From the cell containing the given text, extract its center point as [X, Y] coordinate. 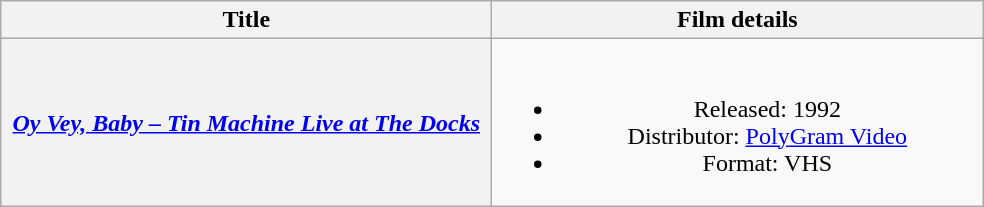
Title [246, 20]
Film details [738, 20]
Released: 1992Distributor: PolyGram VideoFormat: VHS [738, 122]
Oy Vey, Baby – Tin Machine Live at The Docks [246, 122]
